Pinpoint the cell where the given text exists, returning its (x, y) midpoint coordinate. 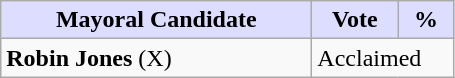
% (426, 20)
Mayoral Candidate (156, 20)
Acclaimed (383, 58)
Vote (355, 20)
Robin Jones (X) (156, 58)
